Determine the [X, Y] coordinate at the center of the cell enclosing the given text.  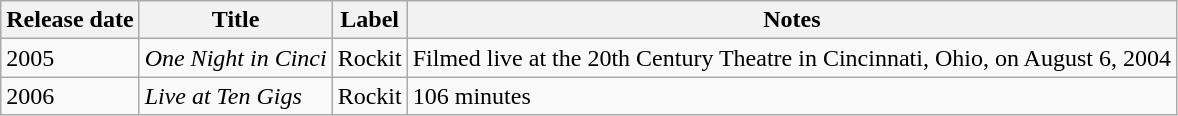
One Night in Cinci [236, 58]
2006 [70, 96]
106 minutes [792, 96]
Filmed live at the 20th Century Theatre in Cincinnati, Ohio, on August 6, 2004 [792, 58]
Live at Ten Gigs [236, 96]
2005 [70, 58]
Release date [70, 20]
Label [370, 20]
Notes [792, 20]
Title [236, 20]
